Find where the given text appears and provide that cell's center as (x, y) coordinate. 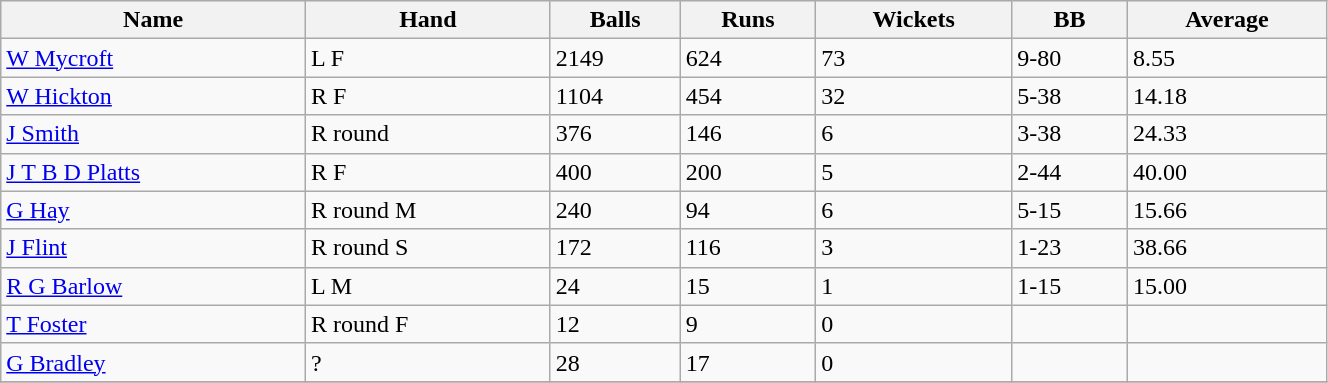
Hand (428, 20)
L M (428, 286)
Average (1228, 20)
? (428, 362)
73 (914, 58)
24.33 (1228, 134)
T Foster (154, 324)
14.18 (1228, 96)
38.66 (1228, 248)
400 (615, 172)
BB (1070, 20)
624 (748, 58)
9-80 (1070, 58)
172 (615, 248)
376 (615, 134)
5-15 (1070, 210)
2149 (615, 58)
J T B D Platts (154, 172)
24 (615, 286)
200 (748, 172)
R round F (428, 324)
5 (914, 172)
1-15 (1070, 286)
8.55 (1228, 58)
Runs (748, 20)
R G Barlow (154, 286)
40.00 (1228, 172)
Wickets (914, 20)
3 (914, 248)
J Flint (154, 248)
R round (428, 134)
G Hay (154, 210)
1-23 (1070, 248)
Name (154, 20)
R round M (428, 210)
G Bradley (154, 362)
Balls (615, 20)
240 (615, 210)
1104 (615, 96)
W Hickton (154, 96)
L F (428, 58)
9 (748, 324)
12 (615, 324)
R round S (428, 248)
15 (748, 286)
32 (914, 96)
1 (914, 286)
17 (748, 362)
15.66 (1228, 210)
W Mycroft (154, 58)
146 (748, 134)
5-38 (1070, 96)
94 (748, 210)
2-44 (1070, 172)
15.00 (1228, 286)
116 (748, 248)
28 (615, 362)
J Smith (154, 134)
3-38 (1070, 134)
454 (748, 96)
